From the cell containing the given text, extract its center point as [X, Y] coordinate. 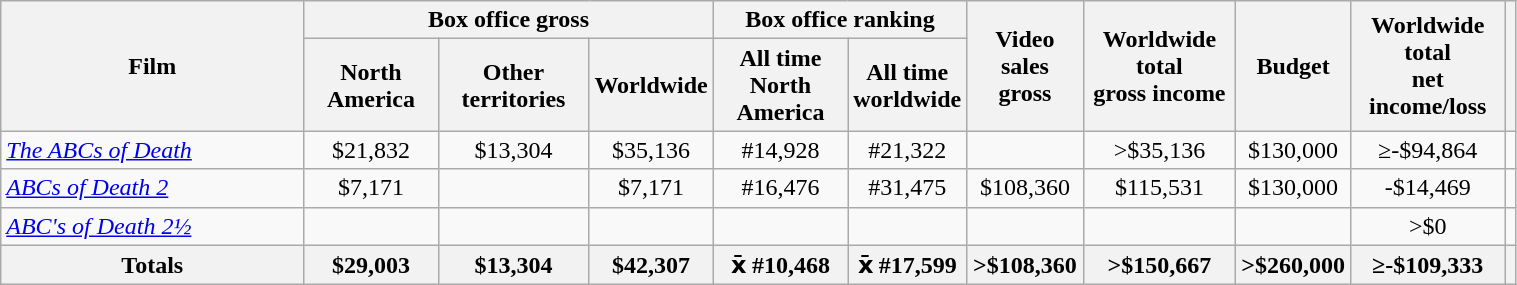
>$35,136 [1160, 150]
Other territories [514, 85]
>$0 [1427, 226]
#21,322 [908, 150]
>$150,667 [1160, 265]
Totals [152, 265]
North America [371, 85]
Worldwide total gross income [1160, 66]
All time worldwide [908, 85]
Film [152, 66]
ABC's of Death 2½ [152, 226]
$29,003 [371, 265]
Box office gross [509, 20]
x̄ #17,599 [908, 265]
>$260,000 [1294, 265]
ABCs of Death 2 [152, 188]
All time North America [780, 85]
The ABCs of Death [152, 150]
#16,476 [780, 188]
Box office ranking [840, 20]
Worldwide [651, 85]
-$14,469 [1427, 188]
#14,928 [780, 150]
$108,360 [1025, 188]
Worldwide totalnet income/loss [1427, 66]
$115,531 [1160, 188]
≥-$109,333 [1427, 265]
#31,475 [908, 188]
$35,136 [651, 150]
>$108,360 [1025, 265]
≥-$94,864 [1427, 150]
$21,832 [371, 150]
$42,307 [651, 265]
Video sales gross [1025, 66]
Budget [1294, 66]
x̄ #10,468 [780, 265]
